Scan for the cell matching the given text and deliver its (x, y) coordinate at center. 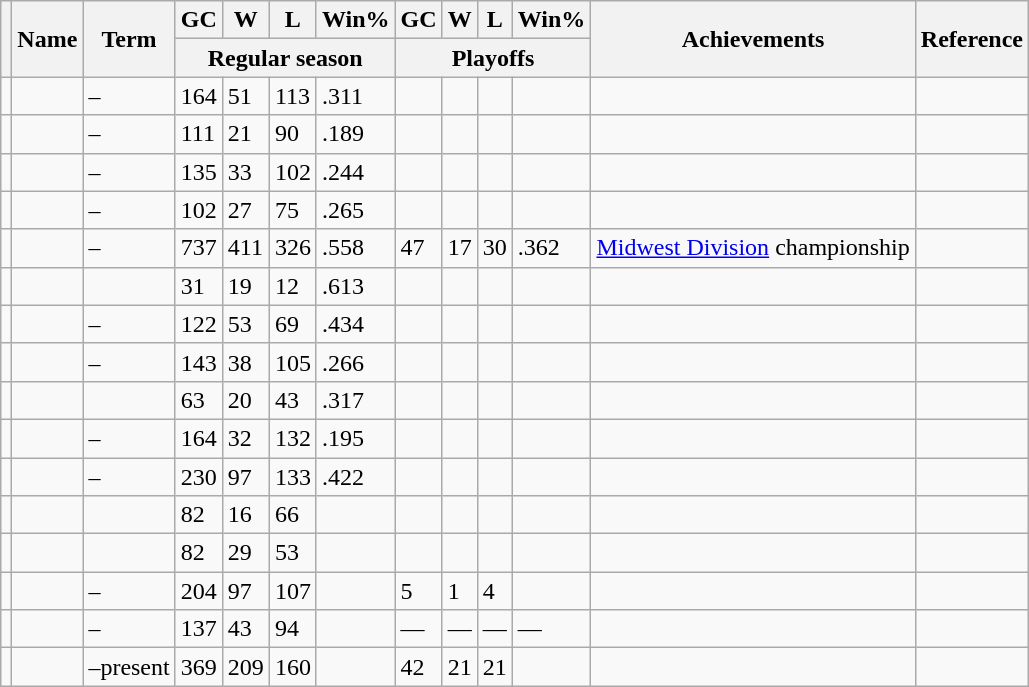
.422 (356, 477)
.317 (356, 400)
133 (292, 477)
Midwest Division championship (753, 248)
160 (292, 667)
326 (292, 248)
63 (198, 400)
230 (198, 477)
27 (246, 210)
111 (198, 134)
.311 (356, 96)
143 (198, 362)
31 (198, 286)
.266 (356, 362)
Achievements (753, 39)
Regular season (285, 58)
.195 (356, 438)
20 (246, 400)
42 (418, 667)
5 (418, 591)
90 (292, 134)
1 (460, 591)
209 (246, 667)
107 (292, 591)
132 (292, 438)
122 (198, 324)
.244 (356, 172)
16 (246, 515)
4 (494, 591)
94 (292, 629)
204 (198, 591)
–present (129, 667)
17 (460, 248)
113 (292, 96)
19 (246, 286)
32 (246, 438)
Name (48, 39)
Playoffs (493, 58)
47 (418, 248)
737 (198, 248)
66 (292, 515)
.265 (356, 210)
69 (292, 324)
.434 (356, 324)
369 (198, 667)
105 (292, 362)
Term (129, 39)
30 (494, 248)
29 (246, 553)
75 (292, 210)
.189 (356, 134)
137 (198, 629)
Reference (972, 39)
.362 (552, 248)
12 (292, 286)
411 (246, 248)
.558 (356, 248)
51 (246, 96)
38 (246, 362)
33 (246, 172)
.613 (356, 286)
135 (198, 172)
